Return [x, y] of the center of cell containing provided text 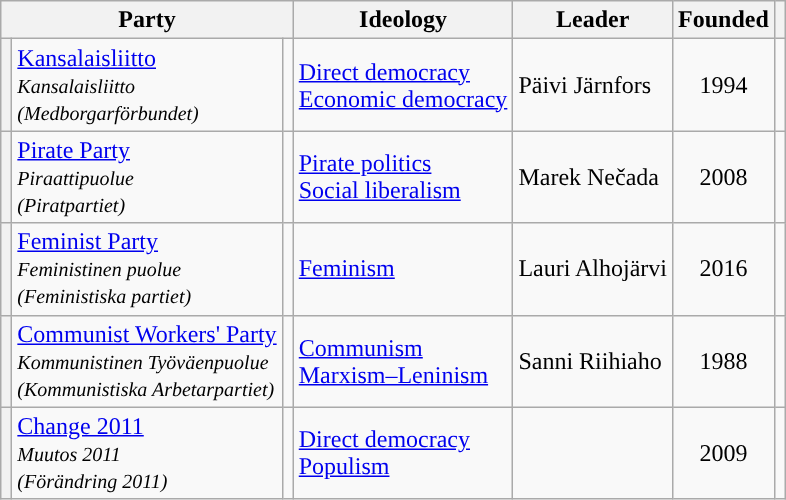
Pirate PartyPiraattipuolue(Piratpartiet) [147, 177]
Direct democracyEconomic democracy [403, 85]
Pirate politicsSocial liberalism [403, 177]
Päivi Järnfors [593, 85]
2008 [724, 177]
CommunismMarxism–Leninism [403, 361]
2009 [724, 453]
Ideology [403, 20]
Sanni Riihiaho [593, 361]
Feminist PartyFeministinen puolue(Feministiska partiet) [147, 269]
Lauri Alhojärvi [593, 269]
1988 [724, 361]
Leader [593, 20]
1994 [724, 85]
Founded [724, 20]
Feminism [403, 269]
Communist Workers' PartyKommunistinen Työväenpuolue(Kommunistiska Arbetarpartiet) [147, 361]
KansalaisliittoKansalaisliitto(Medborgarförbundet) [147, 85]
Direct democracyPopulism [403, 453]
Change 2011Muutos 2011(Förändring 2011) [147, 453]
2016 [724, 269]
Marek Nečada [593, 177]
Party [147, 20]
